Return (x, y) of the center of cell containing provided text 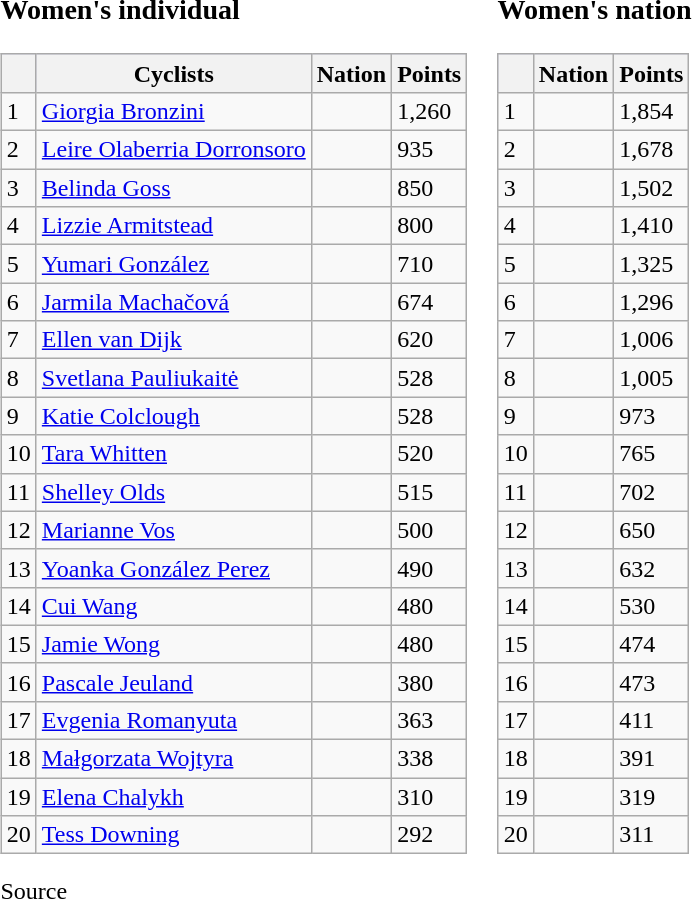
473 (652, 682)
620 (430, 340)
Jamie Wong (174, 644)
Jarmila Machačová (174, 302)
292 (430, 835)
674 (430, 302)
Giorgia Bronzini (174, 111)
1,296 (652, 302)
Evgenia Romanyuta (174, 720)
363 (430, 720)
Marianne Vos (174, 530)
380 (430, 682)
800 (430, 226)
765 (652, 454)
319 (652, 797)
520 (430, 454)
474 (652, 644)
530 (652, 606)
1,325 (652, 264)
710 (430, 264)
310 (430, 797)
338 (430, 759)
Lizzie Armitstead (174, 226)
Yoanka González Perez (174, 568)
1,678 (652, 150)
650 (652, 530)
Pascale Jeuland (174, 682)
935 (430, 150)
Cui Wang (174, 606)
Katie Colclough (174, 416)
1,502 (652, 188)
702 (652, 492)
Cyclists (174, 73)
411 (652, 720)
500 (430, 530)
Tess Downing (174, 835)
1,260 (430, 111)
Yumari González (174, 264)
490 (430, 568)
Leire Olaberria Dorronsoro (174, 150)
1,005 (652, 378)
311 (652, 835)
973 (652, 416)
Belinda Goss (174, 188)
391 (652, 759)
1,006 (652, 340)
1,854 (652, 111)
Svetlana Pauliukaitė (174, 378)
632 (652, 568)
Elena Chalykh (174, 797)
515 (430, 492)
850 (430, 188)
Shelley Olds (174, 492)
1,410 (652, 226)
Małgorzata Wojtyra (174, 759)
Tara Whitten (174, 454)
Ellen van Dijk (174, 340)
